Find where the given text appears and provide that cell's center as [X, Y] coordinate. 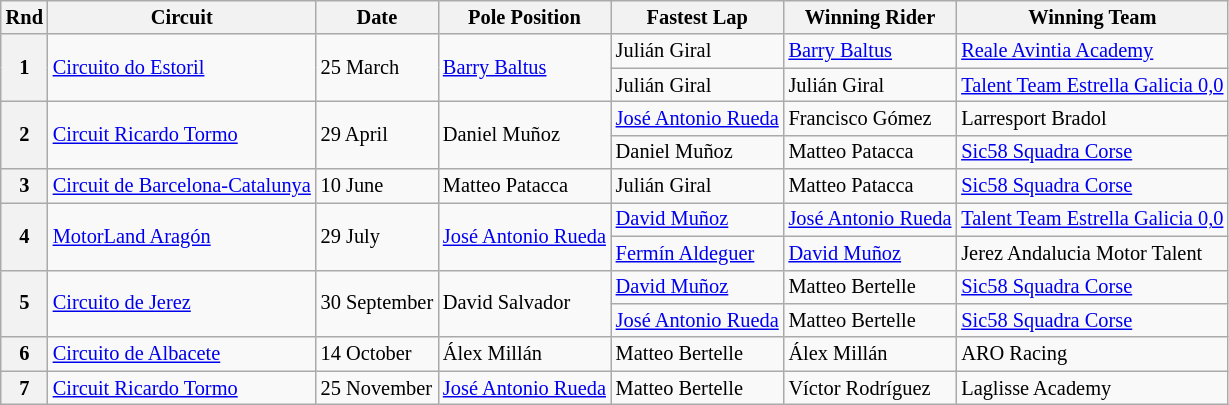
Jerez Andalucia Motor Talent [1092, 253]
10 June [377, 186]
Date [377, 17]
4 [24, 236]
Circuit de Barcelona-Catalunya [182, 186]
MotorLand Aragón [182, 236]
David Salvador [524, 304]
Laglisse Academy [1092, 388]
6 [24, 354]
3 [24, 186]
Fastest Lap [698, 17]
1 [24, 68]
7 [24, 388]
Circuit [182, 17]
30 September [377, 304]
Circuito de Albacete [182, 354]
Rnd [24, 17]
Pole Position [524, 17]
25 March [377, 68]
2 [24, 134]
Winning Team [1092, 17]
5 [24, 304]
Víctor Rodríguez [870, 388]
14 October [377, 354]
Fermín Aldeguer [698, 253]
ARO Racing [1092, 354]
Winning Rider [870, 17]
Francisco Gómez [870, 118]
Reale Avintia Academy [1092, 51]
Larresport Bradol [1092, 118]
29 April [377, 134]
29 July [377, 236]
25 November [377, 388]
Circuito do Estoril [182, 68]
Circuito de Jerez [182, 304]
